Identify which cell holds the provided text, then report its (X, Y) central coordinate. 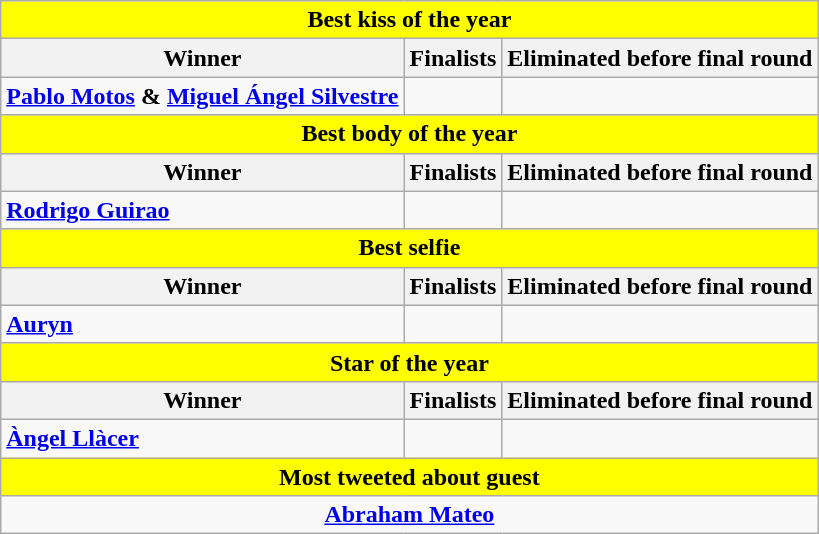
Àngel Llàcer (202, 438)
Best body of the year (410, 134)
Most tweeted about guest (410, 477)
Auryn (202, 324)
Best selfie (410, 248)
Rodrigo Guirao (202, 210)
Best kiss of the year (410, 20)
Abraham Mateo (410, 515)
Star of the year (410, 362)
Pablo Motos & Miguel Ángel Silvestre (202, 96)
